Detect which cell encompasses the target text, then output its [X, Y] center coordinate. 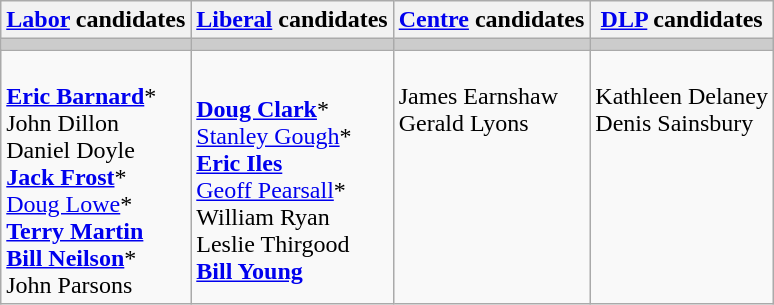
Liberal candidates [292, 20]
Centre candidates [492, 20]
James Earnshaw Gerald Lyons [492, 177]
Kathleen Delaney Denis Sainsbury [682, 177]
Eric Barnard* John Dillon Daniel Doyle Jack Frost* Doug Lowe* Terry Martin Bill Neilson* John Parsons [96, 177]
DLP candidates [682, 20]
Doug Clark* Stanley Gough* Eric Iles Geoff Pearsall* William Ryan Leslie Thirgood Bill Young [292, 177]
Labor candidates [96, 20]
